Scan for the cell matching the given text and deliver its [x, y] coordinate at center. 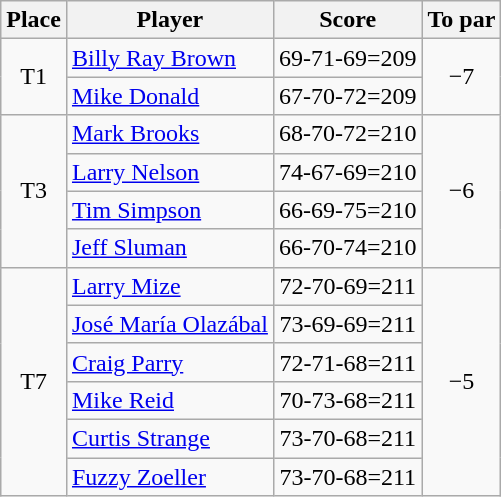
T1 [34, 77]
66-69-75=210 [348, 210]
Player [170, 20]
Jeff Sluman [170, 248]
Tim Simpson [170, 210]
Mark Brooks [170, 134]
Craig Parry [170, 362]
68-70-72=210 [348, 134]
Fuzzy Zoeller [170, 477]
Mike Reid [170, 400]
−5 [462, 381]
66-70-74=210 [348, 248]
74-67-69=210 [348, 172]
72-70-69=211 [348, 286]
−7 [462, 77]
69-71-69=209 [348, 58]
−6 [462, 191]
T7 [34, 381]
T3 [34, 191]
Larry Mize [170, 286]
Place [34, 20]
Billy Ray Brown [170, 58]
Score [348, 20]
70-73-68=211 [348, 400]
Curtis Strange [170, 438]
Mike Donald [170, 96]
73-69-69=211 [348, 324]
72-71-68=211 [348, 362]
To par [462, 20]
José María Olazábal [170, 324]
67-70-72=209 [348, 96]
Larry Nelson [170, 172]
